Locate the cell with the specified text and output its [x, y] center coordinate. 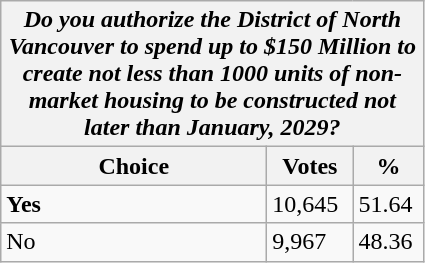
10,645 [310, 204]
9,967 [310, 242]
Yes [134, 204]
51.64 [388, 204]
48.36 [388, 242]
Choice [134, 166]
Votes [310, 166]
No [134, 242]
% [388, 166]
